Scan for the cell matching the given text and deliver its [x, y] coordinate at center. 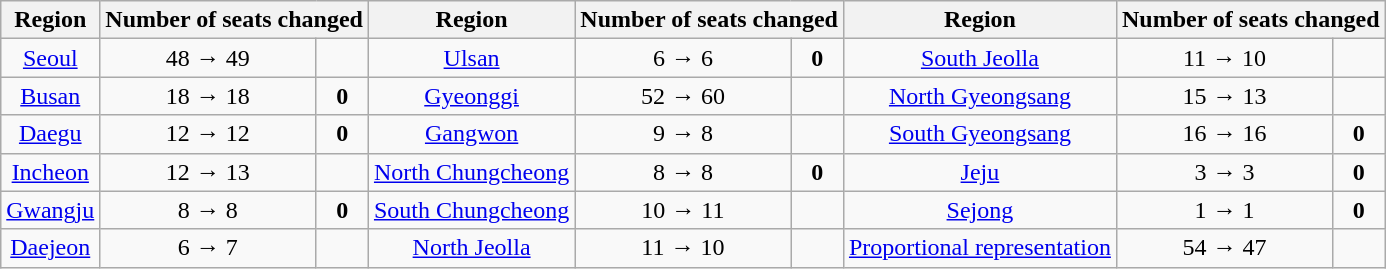
Gangwon [471, 134]
South Gyeongsang [980, 134]
18 → 18 [208, 96]
Ulsan [471, 58]
Jeju [980, 172]
12 → 12 [208, 134]
Daejeon [50, 248]
6 → 7 [208, 248]
North Chungcheong [471, 172]
South Jeolla [980, 58]
1 → 1 [1224, 210]
South Chungcheong [471, 210]
Gwangju [50, 210]
3 → 3 [1224, 172]
9 → 8 [683, 134]
12 → 13 [208, 172]
10 → 11 [683, 210]
54 → 47 [1224, 248]
Daegu [50, 134]
Gyeonggi [471, 96]
North Gyeongsang [980, 96]
15 → 13 [1224, 96]
48 → 49 [208, 58]
Sejong [980, 210]
6 → 6 [683, 58]
North Jeolla [471, 248]
Incheon [50, 172]
Proportional representation [980, 248]
Busan [50, 96]
Seoul [50, 58]
52 → 60 [683, 96]
16 → 16 [1224, 134]
